Identify which cell holds the provided text, then report its [X, Y] central coordinate. 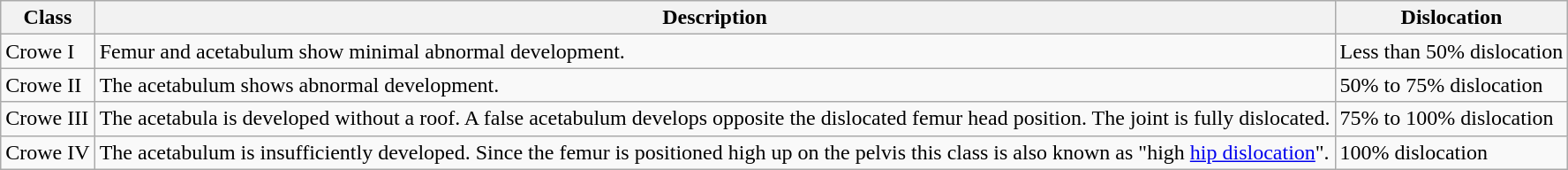
The acetabulum is insufficiently developed. Since the femur is positioned high up on the pelvis this class is also known as "high hip dislocation". [715, 152]
Description [715, 18]
Femur and acetabulum show minimal abnormal development. [715, 51]
The acetabula is developed without a roof. A false acetabulum develops opposite the dislocated femur head position. The joint is fully dislocated. [715, 119]
Dislocation [1451, 18]
Crowe III [48, 119]
50% to 75% dislocation [1451, 85]
100% dislocation [1451, 152]
The acetabulum shows abnormal development. [715, 85]
Crowe IV [48, 152]
Crowe II [48, 85]
Less than 50% dislocation [1451, 51]
75% to 100% dislocation [1451, 119]
Class [48, 18]
Crowe I [48, 51]
